Scan for the cell matching the given text and deliver its [X, Y] coordinate at center. 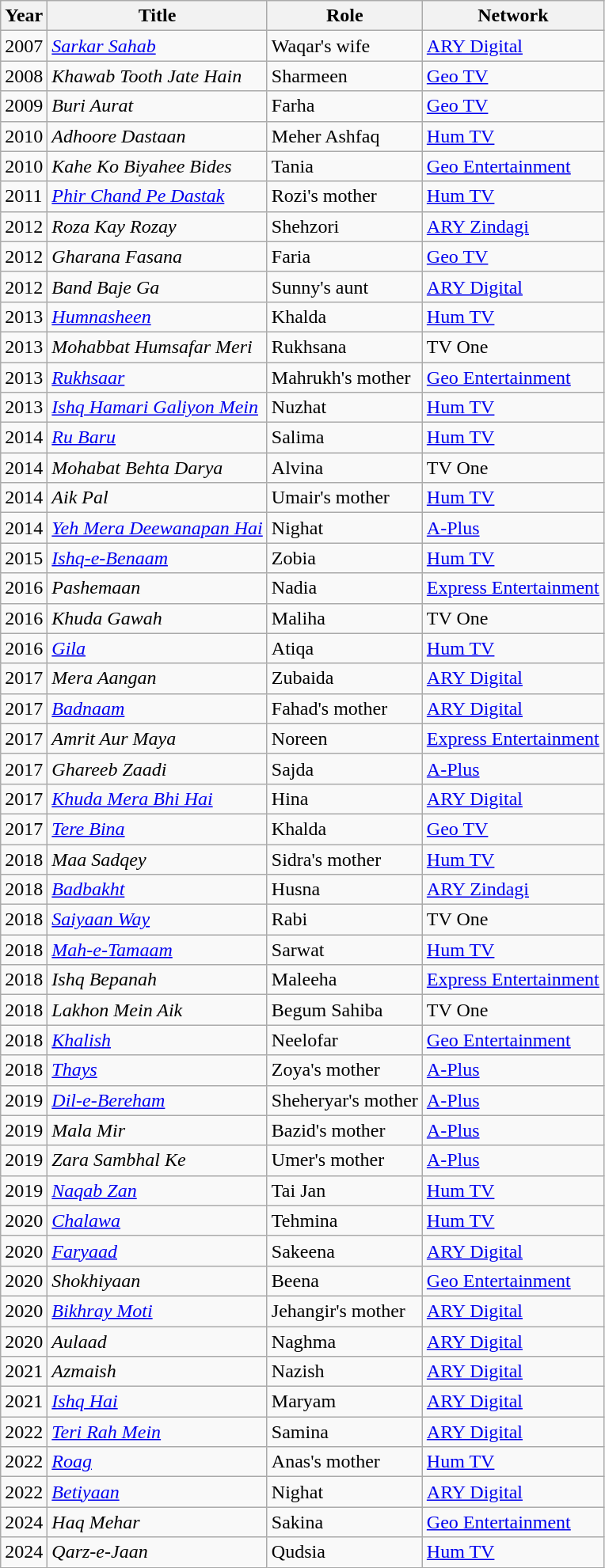
Sarkar Sahab [158, 46]
Begum Sahiba [344, 1010]
Zobia [344, 558]
Maliha [344, 618]
Ishq Hamari Galiyon Mein [158, 408]
Kahe Ko Biyahee Bides [158, 166]
Zubaida [344, 678]
Faryaad [158, 1251]
Roza Kay Rozay [158, 226]
Mah-e-Tamaam [158, 950]
Nazish [344, 1372]
Zara Sambhal Ke [158, 1160]
Gharana Fasana [158, 256]
Sakeena [344, 1251]
Aulaad [158, 1342]
2015 [24, 558]
Mohabat Behta Darya [158, 468]
Pashemaan [158, 588]
Umair's mother [344, 498]
Mala Mir [158, 1130]
Title [158, 16]
Sheheryar's mother [344, 1100]
Bazid's mother [344, 1130]
Tehmina [344, 1221]
Sarwat [344, 950]
Betiyaan [158, 1492]
Beena [344, 1281]
Meher Ashfaq [344, 136]
Khuda Gawah [158, 618]
Shehzori [344, 226]
Tania [344, 166]
Samina [344, 1432]
Aik Pal [158, 498]
Maa Sadqey [158, 859]
Fahad's mother [344, 708]
Badbakht [158, 890]
Humnasheen [158, 317]
Sunny's aunt [344, 287]
Sakina [344, 1522]
Sajda [344, 769]
Rabi [344, 920]
Umer's mother [344, 1160]
Thays [158, 1070]
Maleeha [344, 980]
Buri Aurat [158, 106]
Adhoore Dastaan [158, 136]
2011 [24, 196]
Year [24, 16]
Farha [344, 106]
Faria [344, 256]
Saiyaan Way [158, 920]
Bikhray Moti [158, 1311]
Jehangir's mother [344, 1311]
Chalawa [158, 1221]
2009 [24, 106]
Tai Jan [344, 1190]
Dil-e-Bereham [158, 1100]
Hina [344, 799]
Nadia [344, 588]
Sharmeen [344, 76]
Waqar's wife [344, 46]
Yeh Mera Deewanapan Hai [158, 528]
Band Baje Ga [158, 287]
Ishq-e-Benaam [158, 558]
Mahrukh's mother [344, 378]
Khuda Mera Bhi Hai [158, 799]
2008 [24, 76]
Neelofar [344, 1040]
Rukhsaar [158, 378]
Noreen [344, 738]
Roag [158, 1462]
2007 [24, 46]
Zoya's mother [344, 1070]
Naqab Zan [158, 1190]
Ghareeb Zaadi [158, 769]
Role [344, 16]
Khawab Tooth Jate Hain [158, 76]
Teri Rah Mein [158, 1432]
Phir Chand Pe Dastak [158, 196]
Maryam [344, 1402]
Qudsia [344, 1552]
Salima [344, 438]
Ru Baru [158, 438]
Husna [344, 890]
Qarz-e-Jaan [158, 1552]
Nuzhat [344, 408]
Amrit Aur Maya [158, 738]
Sidra's mother [344, 859]
Rukhsana [344, 347]
Gila [158, 648]
Anas's mother [344, 1462]
Atiqa [344, 648]
Naghma [344, 1342]
Mera Aangan [158, 678]
Khalish [158, 1040]
Haq Mehar [158, 1522]
Alvina [344, 468]
Mohabbat Humsafar Meri [158, 347]
Ishq Hai [158, 1402]
Badnaam [158, 708]
Shokhiyaan [158, 1281]
Rozi's mother [344, 196]
Ishq Bepanah [158, 980]
Network [513, 16]
Tere Bina [158, 829]
Lakhon Mein Aik [158, 1010]
Azmaish [158, 1372]
